Determine the (x, y) coordinate at the center of the cell enclosing the given text.  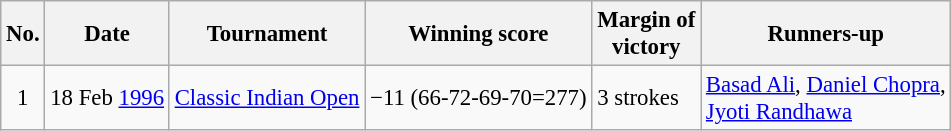
1 (23, 98)
18 Feb 1996 (107, 98)
Date (107, 34)
Basad Ali, Daniel Chopra, Jyoti Randhawa (826, 98)
−11 (66-72-69-70=277) (478, 98)
No. (23, 34)
Winning score (478, 34)
Classic Indian Open (266, 98)
Runners-up (826, 34)
Margin ofvictory (646, 34)
Tournament (266, 34)
3 strokes (646, 98)
